Scan for the cell matching the given text and deliver its [X, Y] coordinate at center. 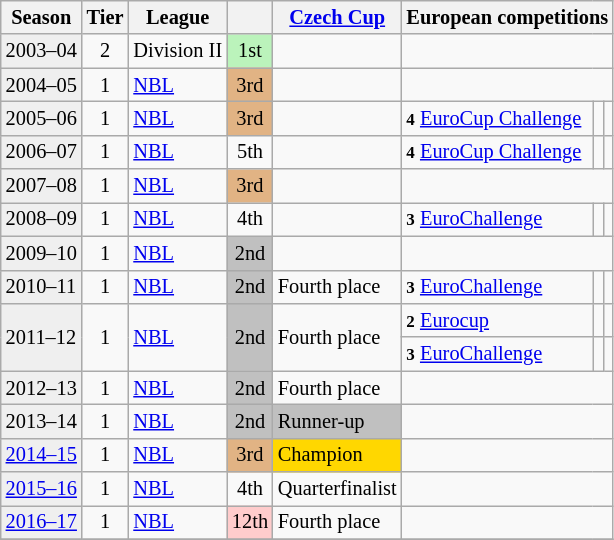
Runner-up [338, 421]
2007–08 [42, 186]
Division II [178, 51]
Tier [106, 17]
2012–13 [42, 388]
2003–04 [42, 51]
2004–05 [42, 85]
2011–12 [42, 336]
Czech Cup [338, 17]
12th [250, 522]
Quarterfinalist [338, 489]
2005–06 [42, 118]
Season [42, 17]
1st [250, 51]
5th [250, 152]
European competitions [508, 17]
2009–10 [42, 253]
2 [106, 51]
Champion [338, 455]
2 Eurocup [498, 320]
League [178, 17]
2010–11 [42, 287]
2016–17 [42, 522]
2015–16 [42, 489]
2008–09 [42, 219]
2013–14 [42, 421]
2006–07 [42, 152]
2014–15 [42, 455]
